Detect which cell encompasses the target text, then output its (x, y) center coordinate. 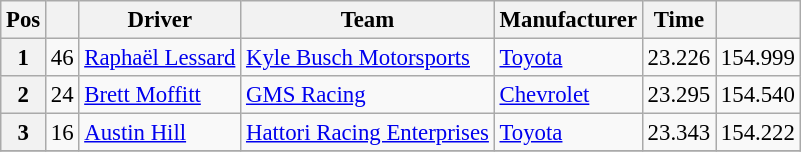
Time (678, 20)
24 (62, 95)
Brett Moffitt (160, 95)
2 (24, 95)
Team (368, 20)
154.222 (758, 133)
3 (24, 133)
Driver (160, 20)
1 (24, 58)
Pos (24, 20)
Austin Hill (160, 133)
Kyle Busch Motorsports (368, 58)
Chevrolet (568, 95)
GMS Racing (368, 95)
Manufacturer (568, 20)
16 (62, 133)
154.999 (758, 58)
154.540 (758, 95)
Hattori Racing Enterprises (368, 133)
46 (62, 58)
Raphaël Lessard (160, 58)
23.295 (678, 95)
23.226 (678, 58)
23.343 (678, 133)
